Detect which cell encompasses the target text, then output its (x, y) center coordinate. 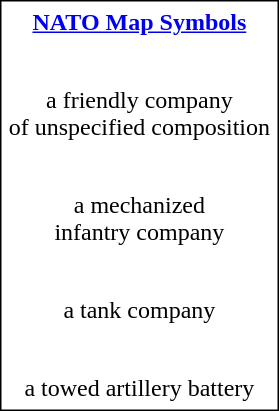
a mechanized infantry company (139, 220)
a friendly company of unspecified composition (139, 114)
a tank company (139, 310)
NATO Map Symbols (139, 22)
a towed artillery battery (139, 388)
